Identify which cell holds the provided text, then report its [X, Y] central coordinate. 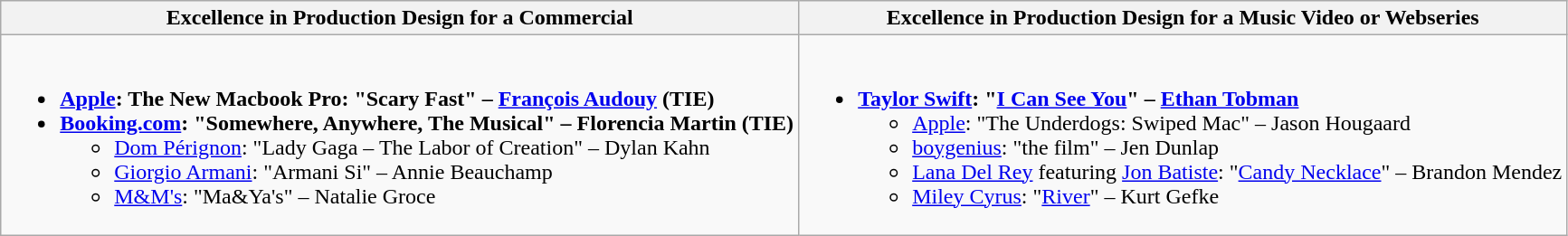
Excellence in Production Design for a Music Video or Webseries [1183, 18]
Excellence in Production Design for a Commercial [400, 18]
